Return the [x, y] coordinate for the center point of the cell that contains the specified text.  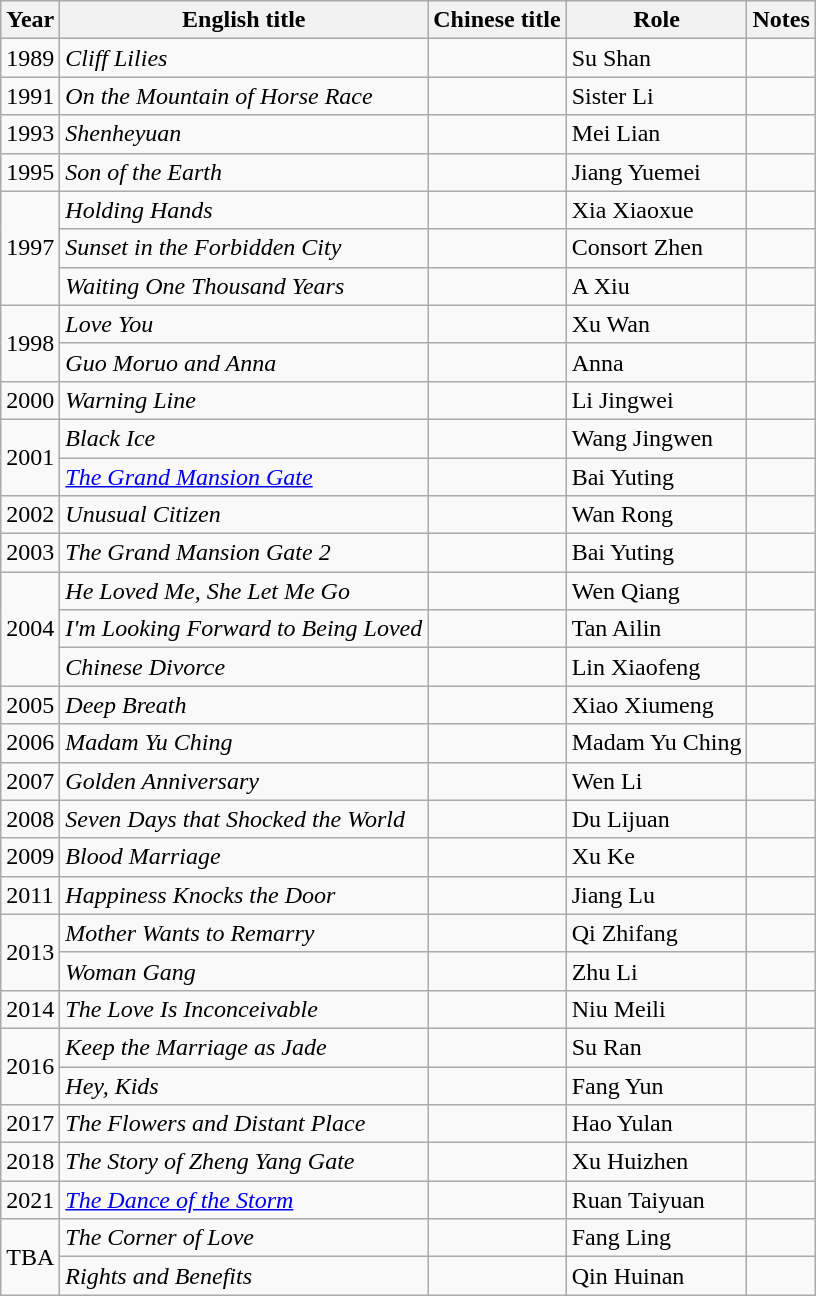
Ruan Taiyuan [656, 1200]
Woman Gang [244, 971]
2003 [30, 553]
Wan Rong [656, 515]
2011 [30, 895]
TBA [30, 1257]
Wen Li [656, 781]
Niu Meili [656, 1009]
Guo Moruo and Anna [244, 362]
Love You [244, 324]
2005 [30, 705]
Happiness Knocks the Door [244, 895]
Zhu Li [656, 971]
Cliff Lilies [244, 58]
Xu Huizhen [656, 1162]
2013 [30, 952]
1993 [30, 134]
Keep the Marriage as Jade [244, 1047]
2006 [30, 743]
2017 [30, 1124]
2021 [30, 1200]
Wang Jingwen [656, 438]
I'm Looking Forward to Being Loved [244, 629]
Son of the Earth [244, 172]
1997 [30, 248]
Fang Ling [656, 1238]
2004 [30, 629]
Jiang Lu [656, 895]
2008 [30, 819]
The Corner of Love [244, 1238]
Seven Days that Shocked the World [244, 819]
Hey, Kids [244, 1085]
1998 [30, 343]
Holding Hands [244, 210]
Anna [656, 362]
Mother Wants to Remarry [244, 933]
2002 [30, 515]
A Xiu [656, 286]
Chinese title [497, 20]
The Story of Zheng Yang Gate [244, 1162]
Xu Wan [656, 324]
2014 [30, 1009]
The Grand Mansion Gate 2 [244, 553]
Su Shan [656, 58]
Xia Xiaoxue [656, 210]
1991 [30, 96]
Lin Xiaofeng [656, 667]
1995 [30, 172]
2018 [30, 1162]
Golden Anniversary [244, 781]
On the Mountain of Horse Race [244, 96]
Jiang Yuemei [656, 172]
2000 [30, 400]
2009 [30, 857]
Notes [781, 20]
2001 [30, 457]
He Loved Me, She Let Me Go [244, 591]
Warning Line [244, 400]
Du Lijuan [656, 819]
Hao Yulan [656, 1124]
Qi Zhifang [656, 933]
1989 [30, 58]
Shenheyuan [244, 134]
Tan Ailin [656, 629]
Role [656, 20]
Xiao Xiumeng [656, 705]
Deep Breath [244, 705]
The Love Is Inconceivable [244, 1009]
The Flowers and Distant Place [244, 1124]
Sister Li [656, 96]
Xu Ke [656, 857]
Rights and Benefits [244, 1276]
Su Ran [656, 1047]
The Grand Mansion Gate [244, 477]
Waiting One Thousand Years [244, 286]
Wen Qiang [656, 591]
Li Jingwei [656, 400]
English title [244, 20]
The Dance of the Storm [244, 1200]
Mei Lian [656, 134]
2007 [30, 781]
Fang Yun [656, 1085]
Sunset in the Forbidden City [244, 248]
Year [30, 20]
Black Ice [244, 438]
2016 [30, 1066]
Chinese Divorce [244, 667]
Consort Zhen [656, 248]
Qin Huinan [656, 1276]
Blood Marriage [244, 857]
Unusual Citizen [244, 515]
